Capture the cell that displays the provided text and extract its (X, Y) central coordinate. 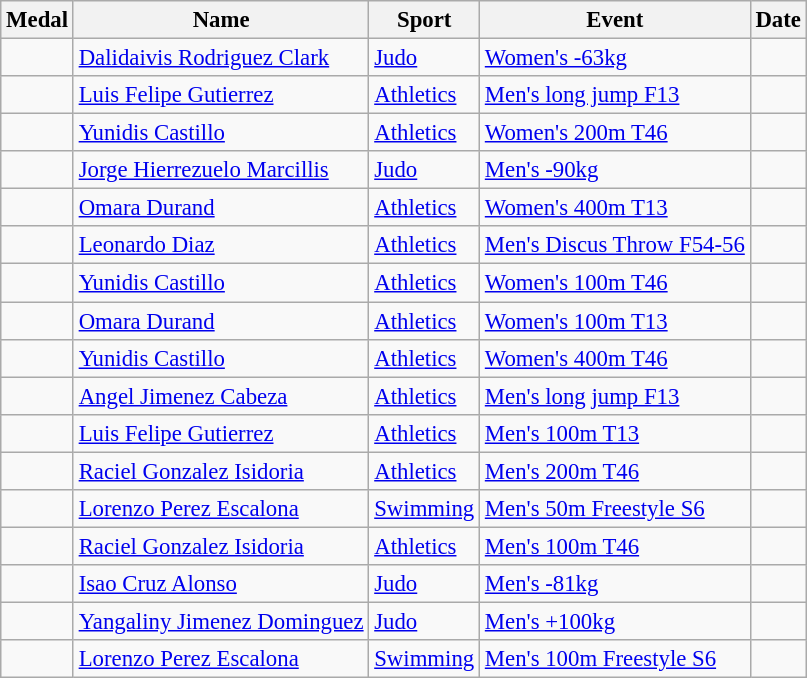
Date (778, 20)
Men's -81kg (616, 584)
Men's Discus Throw F54-56 (616, 245)
Jorge Hierrezuelo Marcillis (221, 170)
Women's 400m T46 (616, 358)
Medal (38, 20)
Event (616, 20)
Men's +100kg (616, 621)
Angel Jimenez Cabeza (221, 396)
Men's 100m T46 (616, 546)
Men's 50m Freestyle S6 (616, 509)
Men's 100m Freestyle S6 (616, 659)
Dalidaivis Rodriguez Clark (221, 58)
Sport (424, 20)
Women's 100m T13 (616, 321)
Name (221, 20)
Isao Cruz Alonso (221, 584)
Men's 200m T46 (616, 471)
Women's 400m T13 (616, 208)
Men's -90kg (616, 170)
Women's 100m T46 (616, 283)
Women's 200m T46 (616, 133)
Yangaliny Jimenez Dominguez (221, 621)
Leonardo Diaz (221, 245)
Men's 100m T13 (616, 433)
Women's -63kg (616, 58)
